Detect which cell encompasses the target text, then output its [X, Y] center coordinate. 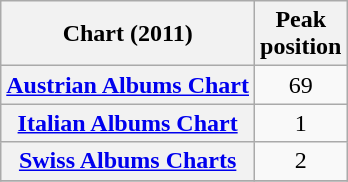
Austrian Albums Chart [128, 85]
1 [301, 123]
Italian Albums Chart [128, 123]
Peakposition [301, 34]
69 [301, 85]
Swiss Albums Charts [128, 161]
Chart (2011) [128, 34]
2 [301, 161]
